Output the (X, Y) coordinate of the center of the cell containing the given text.  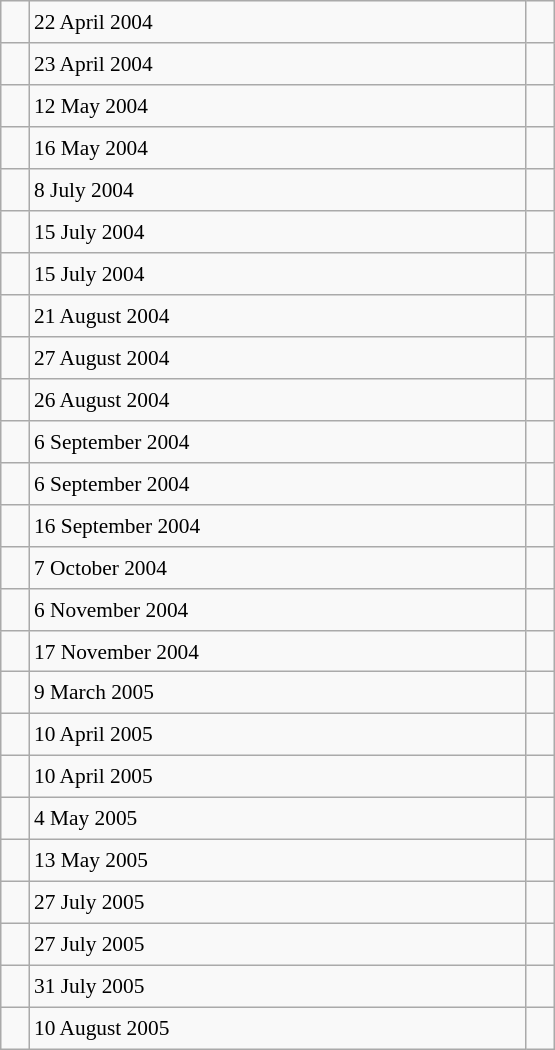
26 August 2004 (278, 399)
12 May 2004 (278, 106)
13 May 2005 (278, 861)
17 November 2004 (278, 651)
23 April 2004 (278, 64)
10 August 2005 (278, 1028)
22 April 2004 (278, 22)
4 May 2005 (278, 819)
27 August 2004 (278, 358)
16 May 2004 (278, 148)
16 September 2004 (278, 525)
7 October 2004 (278, 567)
8 July 2004 (278, 190)
21 August 2004 (278, 316)
6 November 2004 (278, 609)
31 July 2005 (278, 986)
9 March 2005 (278, 693)
